Locate the cell with the specified text and output its (x, y) center coordinate. 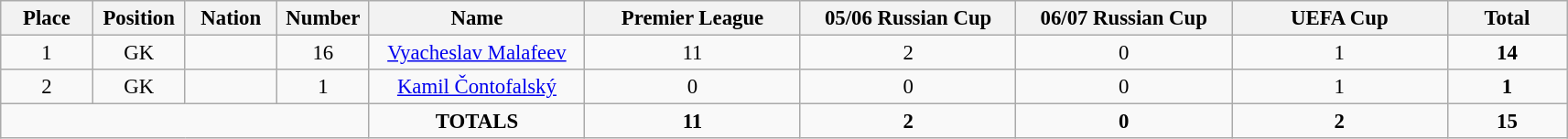
05/06 Russian Cup (908, 18)
Name (477, 18)
14 (1507, 53)
UEFA Cup (1340, 18)
Kamil Čontofalský (477, 87)
15 (1507, 122)
Premier League (693, 18)
06/07 Russian Cup (1124, 18)
Vyacheslav Malafeev (477, 53)
Total (1507, 18)
Number (324, 18)
Nation (231, 18)
Position (139, 18)
Place (48, 18)
16 (324, 53)
TOTALS (477, 122)
